Search for the cell housing the specified text and yield its [X, Y] center coordinate. 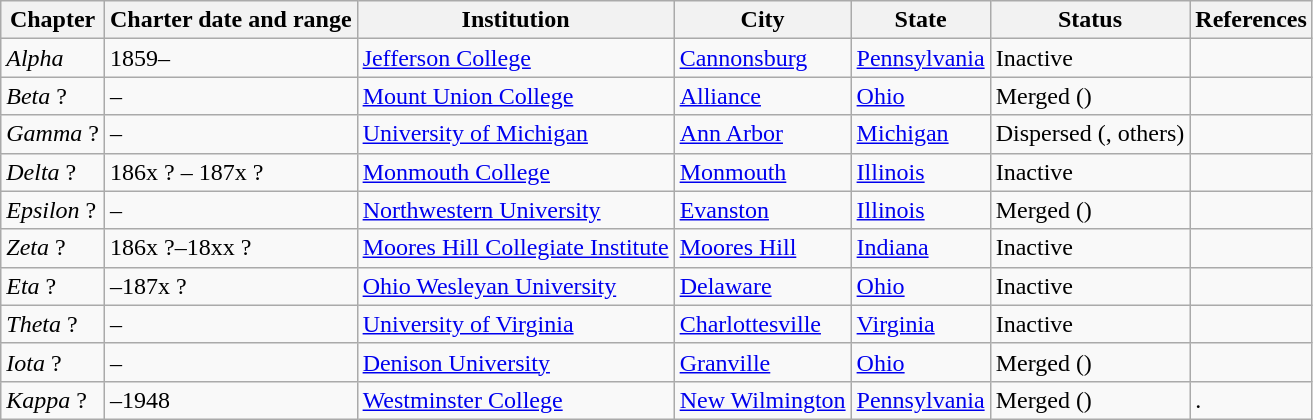
Ann Arbor [762, 134]
Zeta ? [53, 248]
Delta ? [53, 172]
Kappa ? [53, 400]
Monmouth [762, 172]
Evanston [762, 210]
1859– [230, 58]
Chapter [53, 20]
186x ? – 187x ? [230, 172]
Westminster College [516, 400]
Ohio Wesleyan University [516, 286]
186x ?–18xx ? [230, 248]
Virginia [920, 324]
Epsilon ? [53, 210]
Iota ? [53, 362]
Granville [762, 362]
Jefferson College [516, 58]
University of Virginia [516, 324]
Moores Hill Collegiate Institute [516, 248]
University of Michigan [516, 134]
Institution [516, 20]
Moores Hill [762, 248]
Indiana [920, 248]
Eta ? [53, 286]
–1948 [230, 400]
New Wilmington [762, 400]
–187x ? [230, 286]
Northwestern University [516, 210]
Theta ? [53, 324]
. [1252, 400]
Delaware [762, 286]
State [920, 20]
Mount Union College [516, 96]
Status [1090, 20]
Michigan [920, 134]
Dispersed (, others) [1090, 134]
Charter date and range [230, 20]
Cannonsburg [762, 58]
References [1252, 20]
City [762, 20]
Monmouth College [516, 172]
Charlottesville [762, 324]
Denison University [516, 362]
Gamma ? [53, 134]
Beta ? [53, 96]
Alliance [762, 96]
Alpha [53, 58]
